Return the (x, y) coordinate for the center point of the cell that contains the specified text.  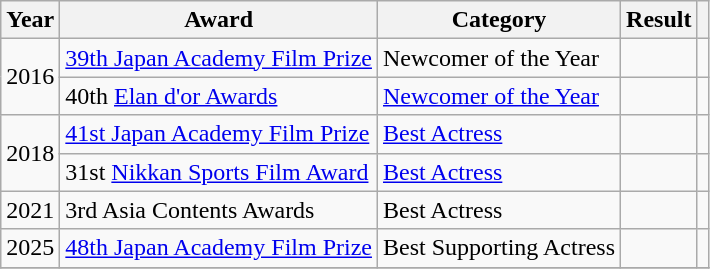
Result (659, 20)
40th Elan d'or Awards (219, 96)
2016 (30, 77)
2021 (30, 210)
Best Supporting Actress (498, 248)
3rd Asia Contents Awards (219, 210)
Award (219, 20)
Year (30, 20)
2025 (30, 248)
41st Japan Academy Film Prize (219, 134)
31st Nikkan Sports Film Award (219, 172)
2018 (30, 153)
39th Japan Academy Film Prize (219, 58)
Category (498, 20)
48th Japan Academy Film Prize (219, 248)
